For the text-containing cell, return its midpoint in (x, y) coordinate format. 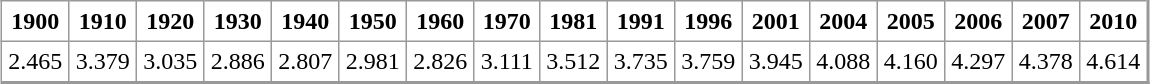
1981 (574, 21)
2.826 (440, 62)
2.981 (373, 62)
4.297 (979, 62)
3.945 (776, 62)
2.465 (35, 62)
2.807 (305, 62)
4.614 (1114, 62)
2007 (1046, 21)
2001 (776, 21)
1970 (507, 21)
1930 (238, 21)
1910 (103, 21)
4.160 (911, 62)
2005 (911, 21)
1940 (305, 21)
4.088 (844, 62)
2.886 (238, 62)
3.035 (170, 62)
3.111 (507, 62)
1920 (170, 21)
2010 (1114, 21)
3.759 (709, 62)
4.378 (1046, 62)
1960 (440, 21)
3.379 (103, 62)
2004 (844, 21)
1991 (641, 21)
1996 (709, 21)
1950 (373, 21)
2006 (979, 21)
3.735 (641, 62)
1900 (35, 21)
3.512 (574, 62)
